For the text-containing cell, return its midpoint in [x, y] coordinate format. 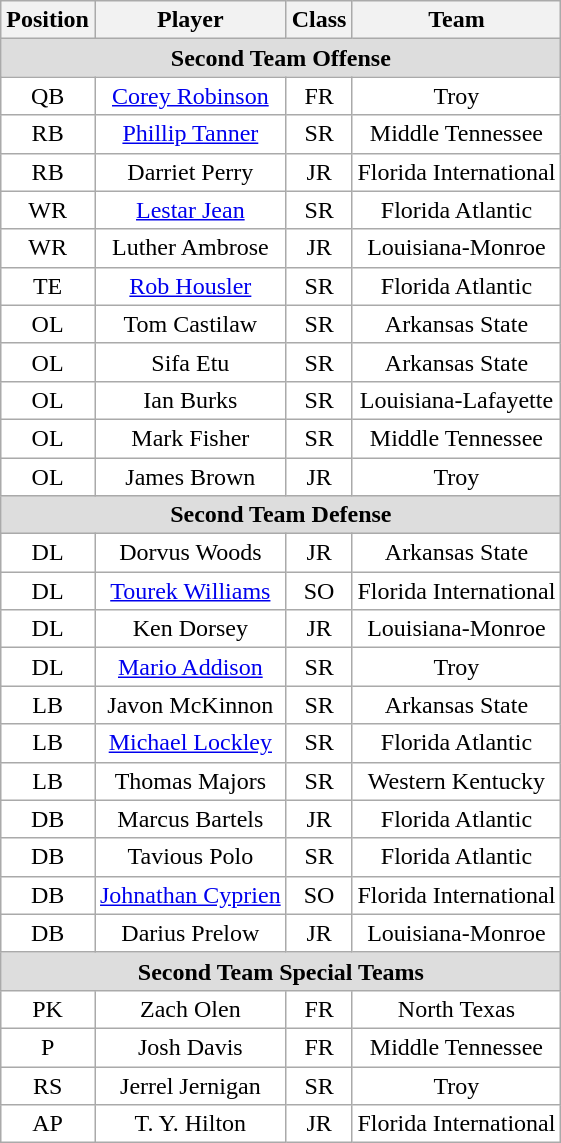
T. Y. Hilton [190, 1124]
Player [190, 20]
Jerrel Jernigan [190, 1085]
Tavious Polo [190, 857]
Darriet Perry [190, 172]
Rob Housler [190, 286]
TE [48, 286]
Class [319, 20]
Second Team Defense [281, 515]
Tom Castilaw [190, 324]
PK [48, 1009]
RS [48, 1085]
Ken Dorsey [190, 629]
Dorvus Woods [190, 553]
Second Team Offense [281, 58]
Western Kentucky [456, 781]
AP [48, 1124]
Mark Fisher [190, 438]
Corey Robinson [190, 96]
Team [456, 20]
P [48, 1047]
Second Team Special Teams [281, 971]
Josh Davis [190, 1047]
Phillip Tanner [190, 134]
Sifa Etu [190, 362]
QB [48, 96]
Thomas Majors [190, 781]
Position [48, 20]
North Texas [456, 1009]
Louisiana-Lafayette [456, 400]
Luther Ambrose [190, 248]
Darius Prelow [190, 933]
Ian Burks [190, 400]
Zach Olen [190, 1009]
Lestar Jean [190, 210]
James Brown [190, 477]
Javon McKinnon [190, 705]
Mario Addison [190, 667]
Johnathan Cyprien [190, 895]
Michael Lockley [190, 743]
Marcus Bartels [190, 819]
Tourek Williams [190, 591]
